Scan for the cell matching the given text and deliver its [X, Y] coordinate at center. 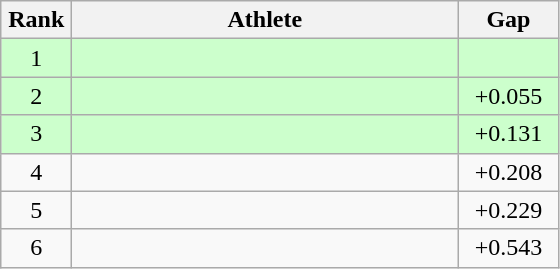
1 [36, 58]
6 [36, 248]
3 [36, 134]
Gap [508, 20]
2 [36, 96]
4 [36, 172]
+0.131 [508, 134]
Rank [36, 20]
Athlete [265, 20]
5 [36, 210]
+0.208 [508, 172]
+0.229 [508, 210]
+0.055 [508, 96]
+0.543 [508, 248]
